Detect which cell encompasses the target text, then output its [x, y] center coordinate. 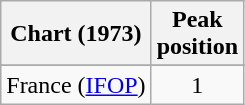
1 [197, 85]
Peakposition [197, 34]
Chart (1973) [76, 34]
France (IFOP) [76, 85]
